Determine the (X, Y) coordinate at the center of the cell enclosing the given text.  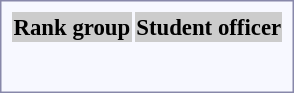
Rank group (72, 27)
Student officer (209, 27)
